Provide the (x, y) coordinate of the cell's center where the given text is located.  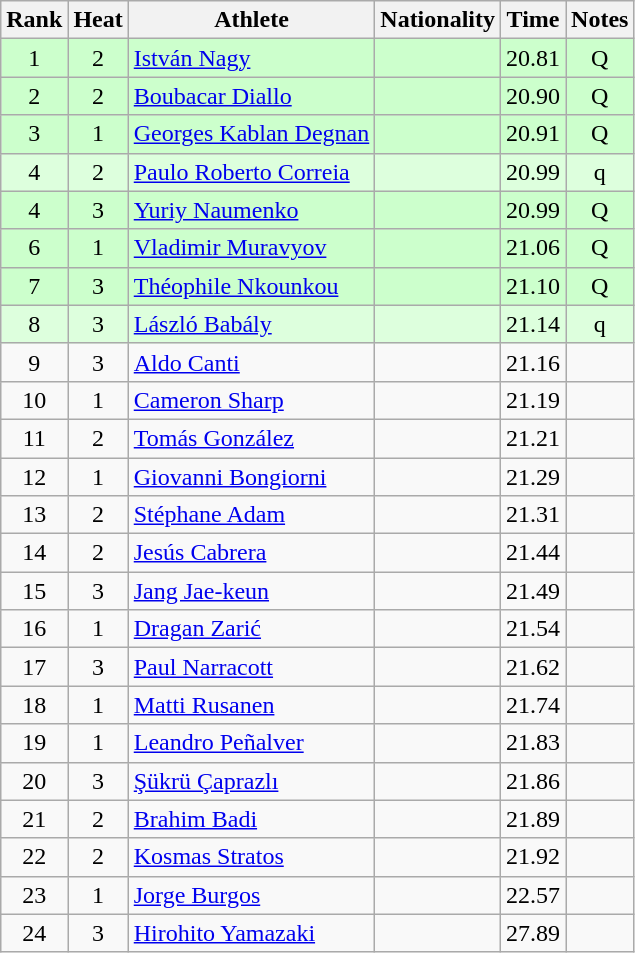
21.19 (534, 400)
6 (34, 248)
Boubacar Diallo (252, 96)
Stéphane Adam (252, 515)
Paul Narracott (252, 667)
Athlete (252, 20)
8 (34, 324)
23 (34, 895)
21.49 (534, 591)
15 (34, 591)
21.54 (534, 629)
21.14 (534, 324)
21 (34, 819)
Cameron Sharp (252, 400)
12 (34, 477)
21.06 (534, 248)
Nationality (438, 20)
Giovanni Bongiorni (252, 477)
Jang Jae-keun (252, 591)
Paulo Roberto Correia (252, 172)
22 (34, 857)
Time (534, 20)
9 (34, 362)
Şükrü Çaprazlı (252, 781)
7 (34, 286)
13 (34, 515)
Notes (600, 20)
Rank (34, 20)
Brahim Badi (252, 819)
Tomás González (252, 438)
20.90 (534, 96)
21.31 (534, 515)
22.57 (534, 895)
16 (34, 629)
21.83 (534, 743)
21.16 (534, 362)
20 (34, 781)
Yuriy Naumenko (252, 210)
21.74 (534, 705)
Théophile Nkounkou (252, 286)
Jorge Burgos (252, 895)
Leandro Peñalver (252, 743)
21.92 (534, 857)
Aldo Canti (252, 362)
Jesús Cabrera (252, 553)
Dragan Zarić (252, 629)
István Nagy (252, 58)
Georges Kablan Degnan (252, 134)
Vladimir Muravyov (252, 248)
10 (34, 400)
27.89 (534, 933)
17 (34, 667)
21.44 (534, 553)
Hirohito Yamazaki (252, 933)
21.62 (534, 667)
László Babály (252, 324)
24 (34, 933)
18 (34, 705)
14 (34, 553)
19 (34, 743)
Matti Rusanen (252, 705)
21.89 (534, 819)
20.91 (534, 134)
21.86 (534, 781)
21.10 (534, 286)
11 (34, 438)
21.29 (534, 477)
Heat (98, 20)
20.81 (534, 58)
Kosmas Stratos (252, 857)
21.21 (534, 438)
